Return [x, y] of the center of cell containing provided text 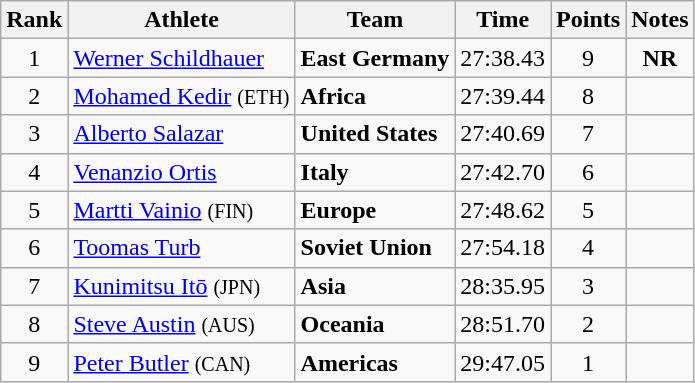
Points [588, 20]
28:35.95 [503, 286]
Team [375, 20]
Alberto Salazar [182, 134]
Notes [660, 20]
27:40.69 [503, 134]
Rank [34, 20]
27:48.62 [503, 210]
Werner Schildhauer [182, 58]
Kunimitsu Itō (JPN) [182, 286]
28:51.70 [503, 324]
29:47.05 [503, 362]
United States [375, 134]
Athlete [182, 20]
Soviet Union [375, 248]
Asia [375, 286]
Americas [375, 362]
East Germany [375, 58]
27:42.70 [503, 172]
Italy [375, 172]
Venanzio Ortis [182, 172]
Oceania [375, 324]
NR [660, 58]
Peter Butler (CAN) [182, 362]
Steve Austin (AUS) [182, 324]
Mohamed Kedir (ETH) [182, 96]
Martti Vainio (FIN) [182, 210]
Europe [375, 210]
27:54.18 [503, 248]
Toomas Turb [182, 248]
Time [503, 20]
27:38.43 [503, 58]
27:39.44 [503, 96]
Africa [375, 96]
